From the cell containing the given text, extract its center point as (x, y) coordinate. 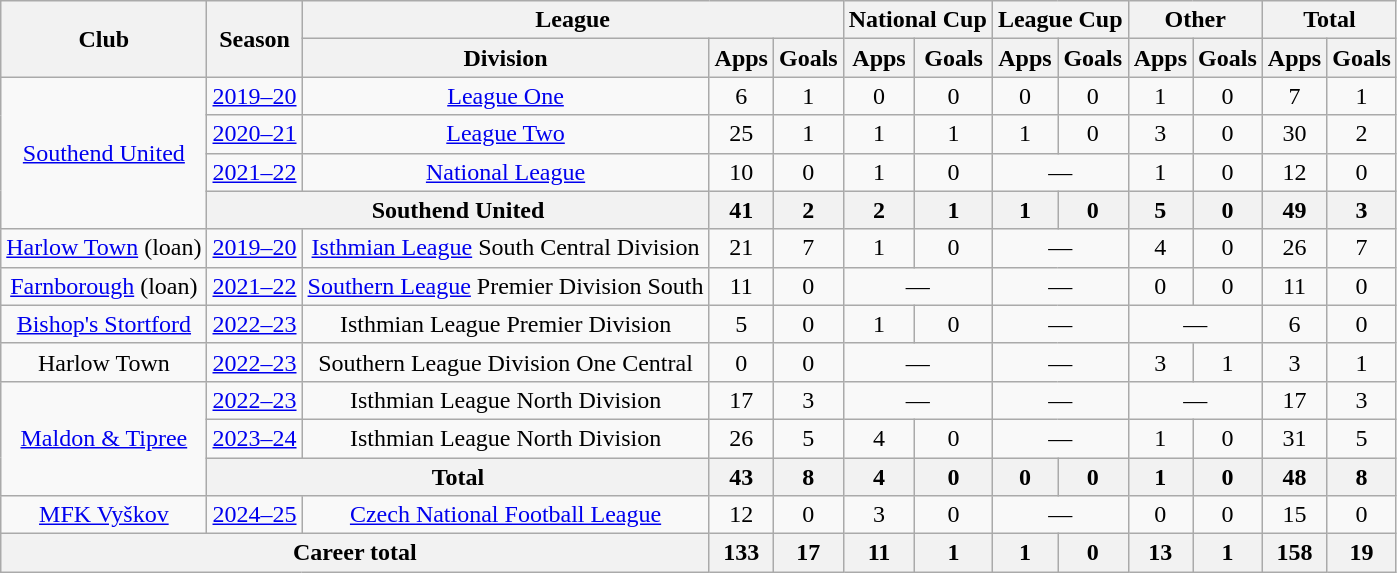
Season (254, 39)
10 (741, 172)
158 (1294, 553)
21 (741, 248)
15 (1294, 515)
Czech National Football League (506, 515)
National Cup (918, 20)
League Two (506, 134)
League (572, 20)
Career total (355, 553)
Maldon & Tipree (104, 438)
133 (741, 553)
41 (741, 210)
Other (1195, 20)
MFK Vyškov (104, 515)
25 (741, 134)
31 (1294, 438)
Southern League Division One Central (506, 362)
43 (741, 477)
League One (506, 96)
48 (1294, 477)
Bishop's Stortford (104, 324)
2024–25 (254, 515)
National League (506, 172)
League Cup (1060, 20)
Southern League Premier Division South (506, 286)
2023–24 (254, 438)
Isthmian League South Central Division (506, 248)
Club (104, 39)
Harlow Town (loan) (104, 248)
13 (1160, 553)
30 (1294, 134)
19 (1362, 553)
49 (1294, 210)
2020–21 (254, 134)
Harlow Town (104, 362)
Isthmian League Premier Division (506, 324)
Farnborough (loan) (104, 286)
Division (506, 58)
